Determine the [X, Y] coordinate at the center of the cell enclosing the given text.  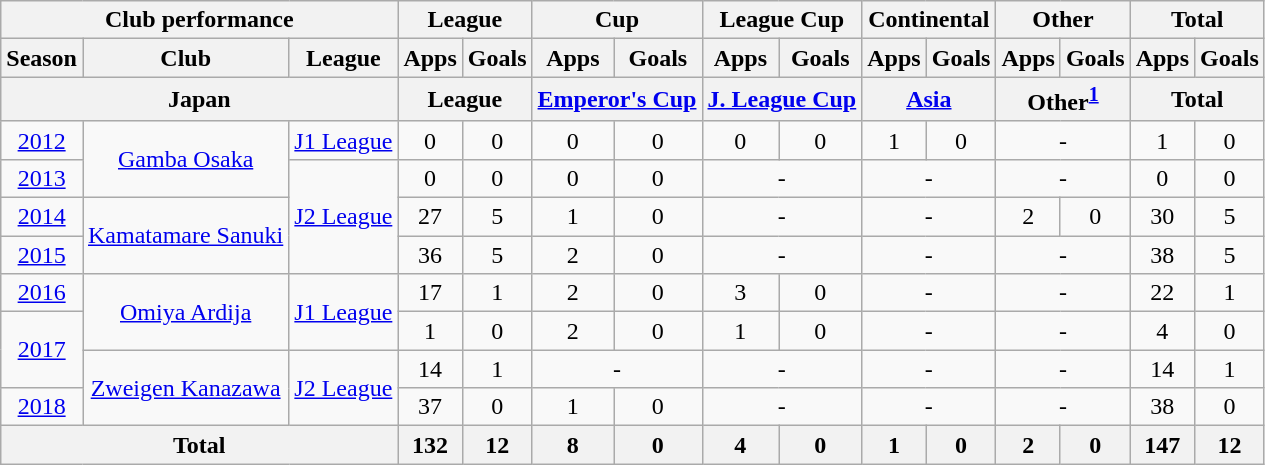
Other [1063, 20]
Season [42, 58]
2016 [42, 293]
37 [430, 407]
132 [430, 445]
Continental [929, 20]
30 [1162, 217]
Club [185, 58]
Cup [617, 20]
Omiya Ardija [185, 312]
2012 [42, 140]
3 [740, 293]
2015 [42, 255]
Kamatamare Sanuki [185, 236]
Club performance [200, 20]
Zweigen Kanazawa [185, 388]
147 [1162, 445]
2014 [42, 217]
36 [430, 255]
2018 [42, 407]
J. League Cup [782, 100]
8 [573, 445]
Emperor's Cup [617, 100]
27 [430, 217]
2013 [42, 178]
2017 [42, 350]
22 [1162, 293]
Gamba Osaka [185, 159]
17 [430, 293]
Other1 [1063, 100]
Japan [200, 100]
Asia [929, 100]
League Cup [782, 20]
